Pinpoint the cell where the given text exists, returning its [X, Y] midpoint coordinate. 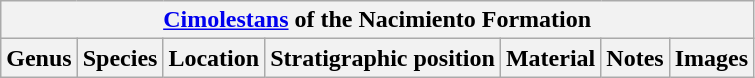
Cimolestans of the Nacimiento Formation [378, 20]
Material [550, 58]
Notes [635, 58]
Species [120, 58]
Images [711, 58]
Stratigraphic position [383, 58]
Location [214, 58]
Genus [39, 58]
